Pinpoint the cell where the given text exists, returning its [x, y] midpoint coordinate. 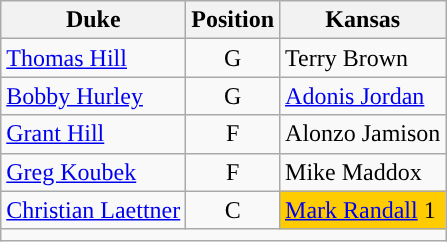
C [233, 210]
Alonzo Jamison [363, 134]
Mark Randall 1 [363, 210]
Adonis Jordan [363, 96]
Duke [94, 20]
Greg Koubek [94, 172]
Bobby Hurley [94, 96]
Grant Hill [94, 134]
Terry Brown [363, 58]
Position [233, 20]
Mike Maddox [363, 172]
Christian Laettner [94, 210]
Thomas Hill [94, 58]
Kansas [363, 20]
